Provide the (X, Y) coordinate of the cell's center where the given text is located.  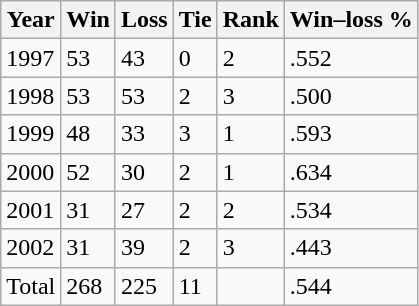
43 (144, 58)
Loss (144, 20)
1997 (31, 58)
2002 (31, 248)
30 (144, 172)
2000 (31, 172)
52 (88, 172)
.634 (351, 172)
Tie (195, 20)
Win (88, 20)
2001 (31, 210)
Total (31, 286)
Year (31, 20)
.544 (351, 286)
1999 (31, 134)
Win–loss % (351, 20)
268 (88, 286)
1998 (31, 96)
39 (144, 248)
48 (88, 134)
.552 (351, 58)
.534 (351, 210)
11 (195, 286)
225 (144, 286)
.500 (351, 96)
Rank (250, 20)
.593 (351, 134)
.443 (351, 248)
33 (144, 134)
0 (195, 58)
27 (144, 210)
